Output the (x, y) coordinate of the center of the cell containing the given text.  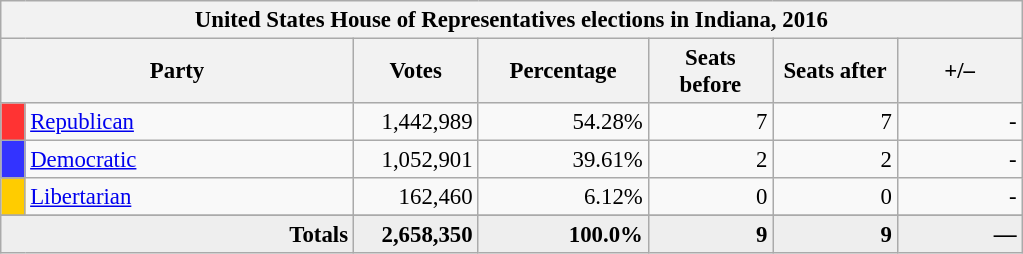
Libertarian (189, 197)
Totals (178, 235)
Votes (416, 72)
Seats before (710, 72)
1,052,901 (416, 160)
100.0% (563, 235)
6.12% (563, 197)
United States House of Representatives elections in Indiana, 2016 (512, 20)
Democratic (189, 160)
Republican (189, 122)
2,658,350 (416, 235)
1,442,989 (416, 122)
54.28% (563, 122)
Percentage (563, 72)
Party (178, 72)
39.61% (563, 160)
— (960, 235)
162,460 (416, 197)
Seats after (836, 72)
+/– (960, 72)
